Detect which cell encompasses the target text, then output its (x, y) center coordinate. 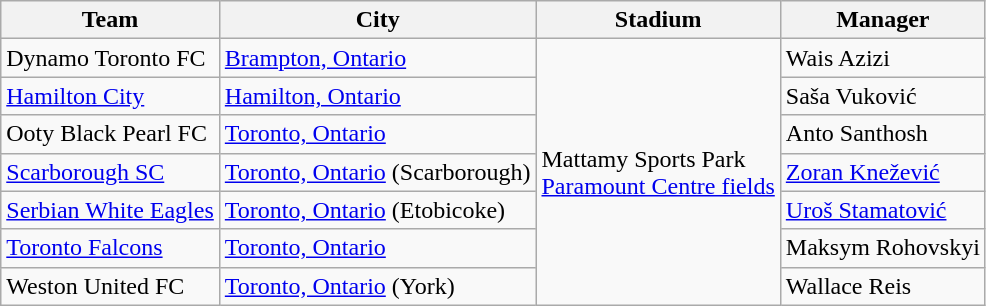
Toronto, Ontario (Etobicoke) (378, 210)
Uroš Stamatović (882, 210)
Stadium (658, 20)
Weston United FC (110, 286)
Wais Azizi (882, 58)
Brampton, Ontario (378, 58)
Wallace Reis (882, 286)
Dynamo Toronto FC (110, 58)
Saša Vuković (882, 96)
Ooty Black Pearl FC (110, 134)
Team (110, 20)
Anto Santhosh (882, 134)
Toronto Falcons (110, 248)
Serbian White Eagles (110, 210)
Hamilton, Ontario (378, 96)
Scarborough SC (110, 172)
Maksym Rohovskyi (882, 248)
Mattamy Sports ParkParamount Centre fields (658, 172)
Toronto, Ontario (York) (378, 286)
Manager (882, 20)
Zoran Knežević (882, 172)
Toronto, Ontario (Scarborough) (378, 172)
Hamilton City (110, 96)
City (378, 20)
